Scan for the cell matching the given text and deliver its (X, Y) coordinate at center. 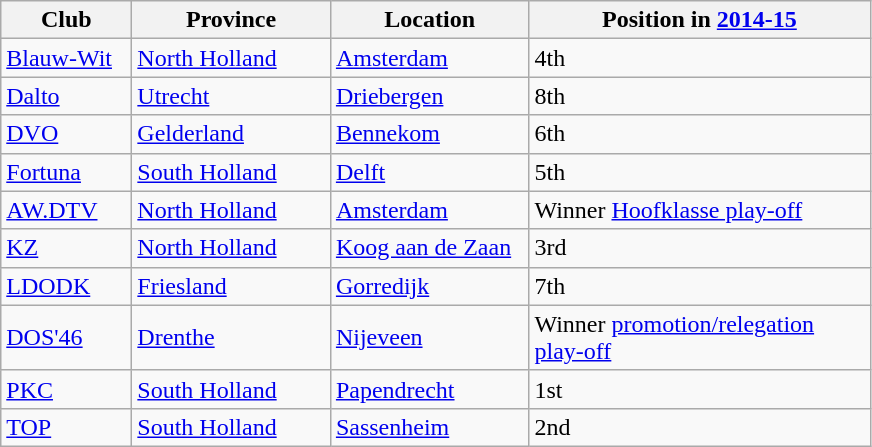
Dalto (66, 96)
PKC (66, 389)
7th (700, 286)
Driebergen (430, 96)
AW.DTV (66, 210)
Gelderland (232, 134)
Friesland (232, 286)
Province (232, 20)
Nijeveen (430, 338)
Fortuna (66, 172)
Gorredijk (430, 286)
6th (700, 134)
DOS'46 (66, 338)
4th (700, 58)
Koog aan de Zaan (430, 248)
Position in 2014-15 (700, 20)
DVO (66, 134)
Winner promotion/relegation play-off (700, 338)
KZ (66, 248)
Location (430, 20)
8th (700, 96)
Delft (430, 172)
Blauw-Wit (66, 58)
Club (66, 20)
Winner Hoofklasse play-off (700, 210)
Drenthe (232, 338)
1st (700, 389)
5th (700, 172)
2nd (700, 427)
LDODK (66, 286)
Bennekom (430, 134)
Papendrecht (430, 389)
Utrecht (232, 96)
Sassenheim (430, 427)
3rd (700, 248)
TOP (66, 427)
